Search for the cell housing the specified text and yield its [X, Y] center coordinate. 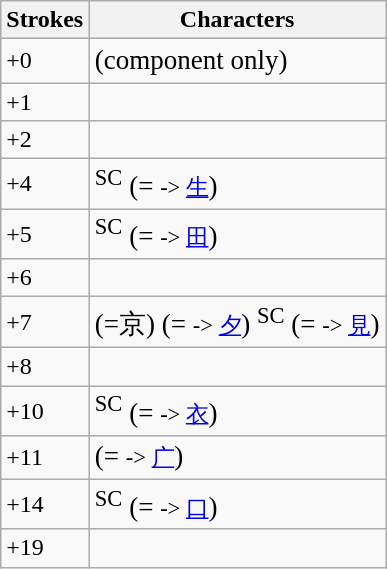
+6 [45, 277]
SC (= -> 生) [238, 184]
Characters [238, 20]
SC (= -> 衣) [238, 411]
(=京) (= -> 夕) SC (= -> 見) [238, 322]
+19 [45, 548]
(= -> 广) [238, 457]
+5 [45, 233]
+11 [45, 457]
+10 [45, 411]
(component only) [238, 61]
Strokes [45, 20]
SC (= -> 口) [238, 504]
+2 [45, 140]
+0 [45, 61]
+1 [45, 102]
SC (= -> 田) [238, 233]
+8 [45, 367]
+7 [45, 322]
+14 [45, 504]
+4 [45, 184]
